Search for the cell housing the specified text and yield its (X, Y) center coordinate. 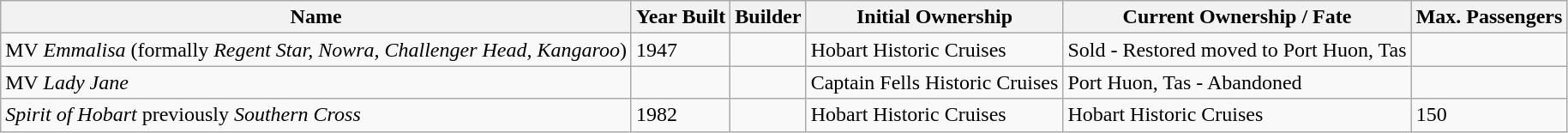
MV Emmalisa (formally Regent Star, Nowra, Challenger Head, Kangaroo) (316, 50)
150 (1489, 115)
1982 (681, 115)
Current Ownership / Fate (1237, 17)
Name (316, 17)
Builder (768, 17)
Captain Fells Historic Cruises (934, 82)
1947 (681, 50)
Year Built (681, 17)
Initial Ownership (934, 17)
Spirit of Hobart previously Southern Cross (316, 115)
Port Huon, Tas - Abandoned (1237, 82)
MV Lady Jane (316, 82)
Max. Passengers (1489, 17)
Sold - Restored moved to Port Huon, Tas (1237, 50)
